For the text-containing cell, return its midpoint in (x, y) coordinate format. 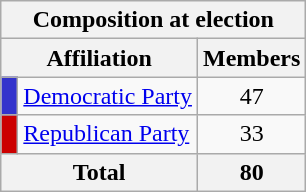
Total (100, 172)
80 (251, 172)
Members (251, 58)
Affiliation (100, 58)
Democratic Party (108, 96)
33 (251, 134)
47 (251, 96)
Republican Party (108, 134)
Composition at election (154, 20)
